Detect which cell encompasses the target text, then output its [x, y] center coordinate. 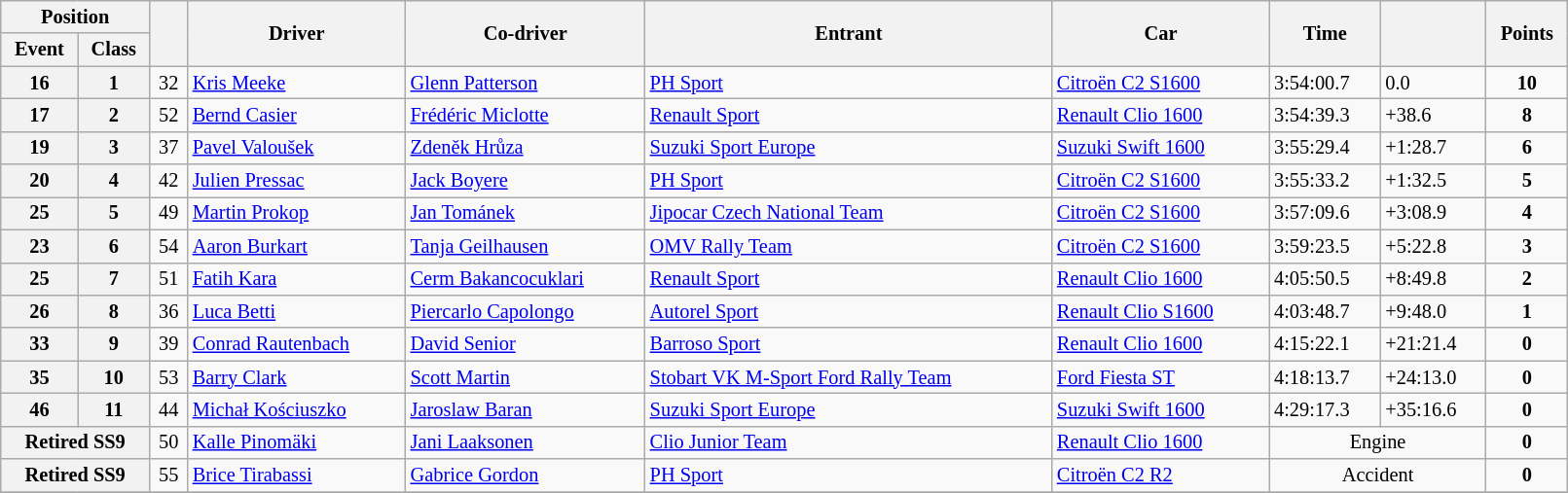
Jaroslaw Baran [526, 409]
Kris Meeke [297, 83]
Jan Tománek [526, 213]
Fatih Kara [297, 279]
Gabrice Gordon [526, 475]
Autorel Sport [849, 311]
+1:32.5 [1433, 181]
Co-driver [526, 33]
26 [39, 311]
+5:22.8 [1433, 246]
3:55:33.2 [1325, 181]
Brice Tirabassi [297, 475]
3:57:09.6 [1325, 213]
Driver [297, 33]
44 [169, 409]
33 [39, 344]
49 [169, 213]
Conrad Rautenbach [297, 344]
Jani Laaksonen [526, 442]
Barroso Sport [849, 344]
35 [39, 377]
Points [1527, 33]
Class [113, 50]
4:18:13.7 [1325, 377]
37 [169, 148]
+3:08.9 [1433, 213]
3:54:39.3 [1325, 115]
+35:16.6 [1433, 409]
3:54:00.7 [1325, 83]
Barry Clark [297, 377]
55 [169, 475]
Scott Martin [526, 377]
Aaron Burkart [297, 246]
Tanja Geilhausen [526, 246]
Kalle Pinomäki [297, 442]
39 [169, 344]
Jipocar Czech National Team [849, 213]
Piercarlo Capolongo [526, 311]
Position [76, 17]
46 [39, 409]
3:55:29.4 [1325, 148]
Renault Clio S1600 [1160, 311]
54 [169, 246]
+24:13.0 [1433, 377]
+1:28.7 [1433, 148]
4:29:17.3 [1325, 409]
+9:48.0 [1433, 311]
Ford Fiesta ST [1160, 377]
4:03:48.7 [1325, 311]
Martin Prokop [297, 213]
Luca Betti [297, 311]
Time [1325, 33]
Stobart VK M-Sport Ford Rally Team [849, 377]
Car [1160, 33]
Event [39, 50]
Zdeněk Hrůza [526, 148]
42 [169, 181]
Michał Kościuszko [297, 409]
Bernd Casier [297, 115]
17 [39, 115]
4:15:22.1 [1325, 344]
Accident [1378, 475]
David Senior [526, 344]
7 [113, 279]
Cerm Bakancocuklari [526, 279]
36 [169, 311]
Jack Boyere [526, 181]
50 [169, 442]
4:05:50.5 [1325, 279]
16 [39, 83]
Glenn Patterson [526, 83]
Julien Pressac [297, 181]
52 [169, 115]
OMV Rally Team [849, 246]
9 [113, 344]
Engine [1378, 442]
51 [169, 279]
11 [113, 409]
Entrant [849, 33]
+38.6 [1433, 115]
53 [169, 377]
32 [169, 83]
+21:21.4 [1433, 344]
23 [39, 246]
20 [39, 181]
19 [39, 148]
Citroën C2 R2 [1160, 475]
3:59:23.5 [1325, 246]
Pavel Valoušek [297, 148]
0.0 [1433, 83]
Frédéric Miclotte [526, 115]
Clio Junior Team [849, 442]
+8:49.8 [1433, 279]
